From the cell containing the given text, extract its center point as (x, y) coordinate. 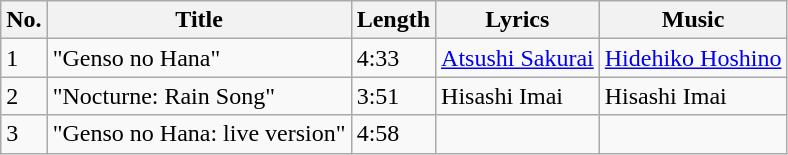
"Genso no Hana" (199, 58)
"Genso no Hana: live version" (199, 134)
Length (393, 20)
Lyrics (518, 20)
4:58 (393, 134)
"Nocturne: Rain Song" (199, 96)
3:51 (393, 96)
Hidehiko Hoshino (693, 58)
Music (693, 20)
3 (24, 134)
4:33 (393, 58)
2 (24, 96)
1 (24, 58)
No. (24, 20)
Title (199, 20)
Atsushi Sakurai (518, 58)
